Return the (x, y) coordinate for the center point of the cell that contains the specified text.  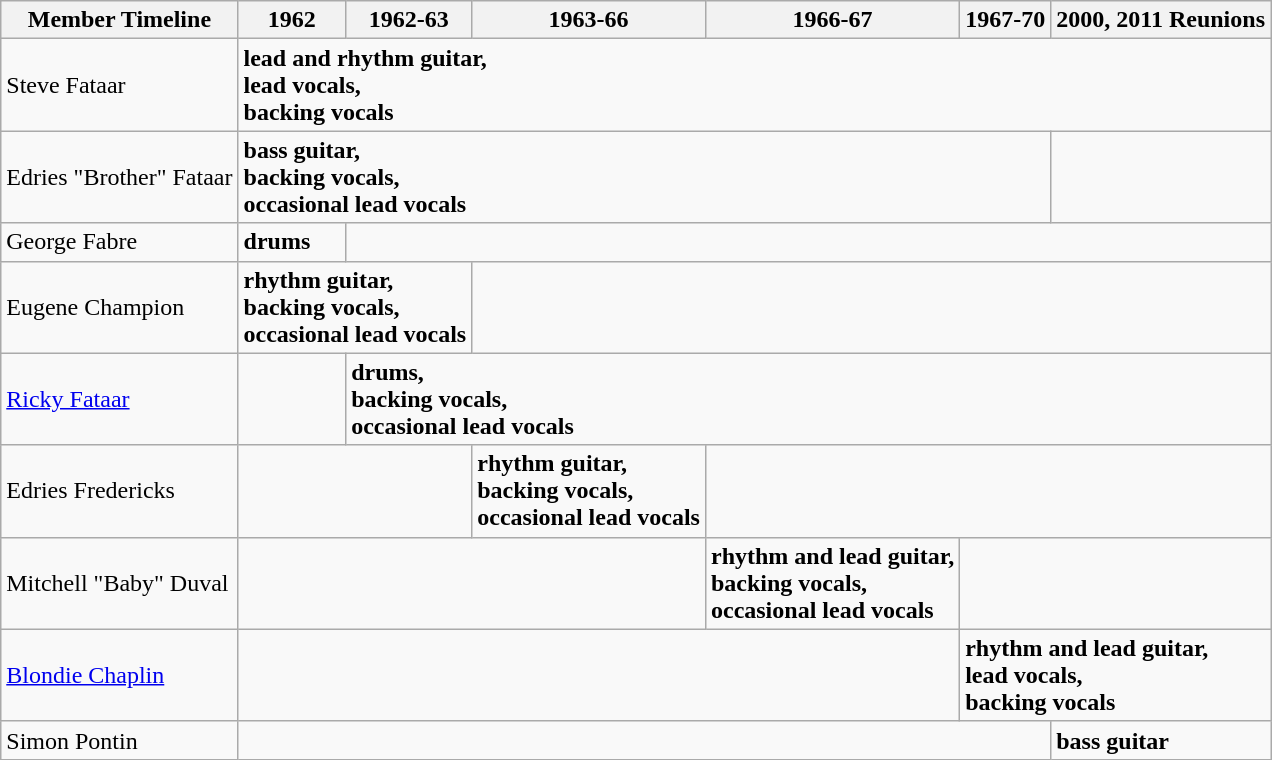
drums (292, 242)
1963-66 (589, 20)
bass guitar (1161, 740)
Steve Fataar (120, 85)
rhythm and lead guitar,lead vocals,backing vocals (1116, 675)
rhythm and lead guitar,backing vocals,occasional lead vocals (832, 583)
Eugene Champion (120, 307)
Member Timeline (120, 20)
Edries Fredericks (120, 491)
1967-70 (1006, 20)
2000, 2011 Reunions (1161, 20)
Ricky Fataar (120, 399)
lead and rhythm guitar,lead vocals,backing vocals (754, 85)
drums,backing vocals,occasional lead vocals (808, 399)
1962-63 (409, 20)
Edries "Brother" Fataar (120, 177)
Blondie Chaplin (120, 675)
1966-67 (832, 20)
Simon Pontin (120, 740)
1962 (292, 20)
bass guitar,backing vocals,occasional lead vocals (644, 177)
Mitchell "Baby" Duval (120, 583)
George Fabre (120, 242)
